Return [X, Y] of the center of cell containing provided text 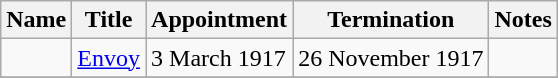
26 November 1917 [391, 58]
Appointment [220, 20]
Notes [523, 20]
3 March 1917 [220, 58]
Envoy [109, 58]
Name [36, 20]
Termination [391, 20]
Title [109, 20]
